Find where the given text appears and provide that cell's center as (x, y) coordinate. 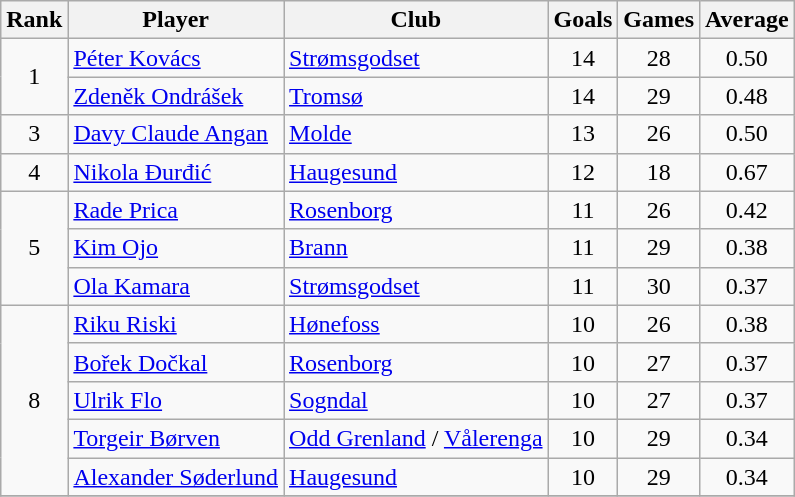
30 (659, 286)
0.48 (748, 96)
8 (34, 400)
Davy Claude Angan (176, 134)
Games (659, 20)
Sogndal (416, 400)
Rade Prica (176, 210)
12 (583, 172)
18 (659, 172)
Torgeir Børven (176, 438)
Péter Kovács (176, 58)
Rank (34, 20)
Tromsø (416, 96)
Player (176, 20)
Zdeněk Ondrášek (176, 96)
Odd Grenland / Vålerenga (416, 438)
Average (748, 20)
Hønefoss (416, 324)
Bořek Dočkal (176, 362)
Kim Ojo (176, 248)
Ulrik Flo (176, 400)
13 (583, 134)
Riku Riski (176, 324)
Ola Kamara (176, 286)
4 (34, 172)
1 (34, 77)
0.67 (748, 172)
28 (659, 58)
5 (34, 248)
Nikola Đurđić (176, 172)
0.42 (748, 210)
Molde (416, 134)
Goals (583, 20)
Brann (416, 248)
3 (34, 134)
Alexander Søderlund (176, 477)
Club (416, 20)
